Find where the given text appears and provide that cell's center as (X, Y) coordinate. 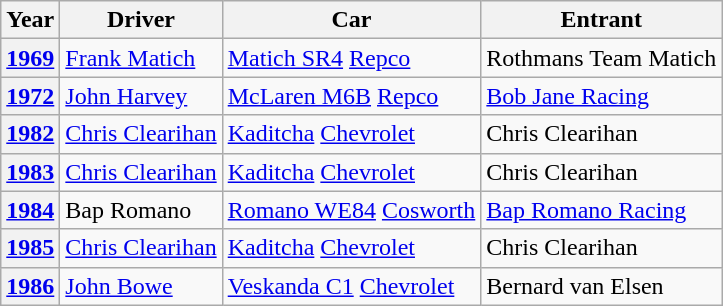
1986 (30, 286)
John Harvey (141, 96)
Bernard van Elsen (602, 286)
1983 (30, 172)
1969 (30, 58)
Bap Romano (141, 210)
Romano WE84 Cosworth (352, 210)
Veskanda C1 Chevrolet (352, 286)
Rothmans Team Matich (602, 58)
1984 (30, 210)
McLaren M6B Repco (352, 96)
1972 (30, 96)
Year (30, 20)
Bob Jane Racing (602, 96)
Frank Matich (141, 58)
Driver (141, 20)
1982 (30, 134)
John Bowe (141, 286)
Entrant (602, 20)
1985 (30, 248)
Bap Romano Racing (602, 210)
Car (352, 20)
Matich SR4 Repco (352, 58)
